Determine the [x, y] coordinate at the center of the cell enclosing the given text.  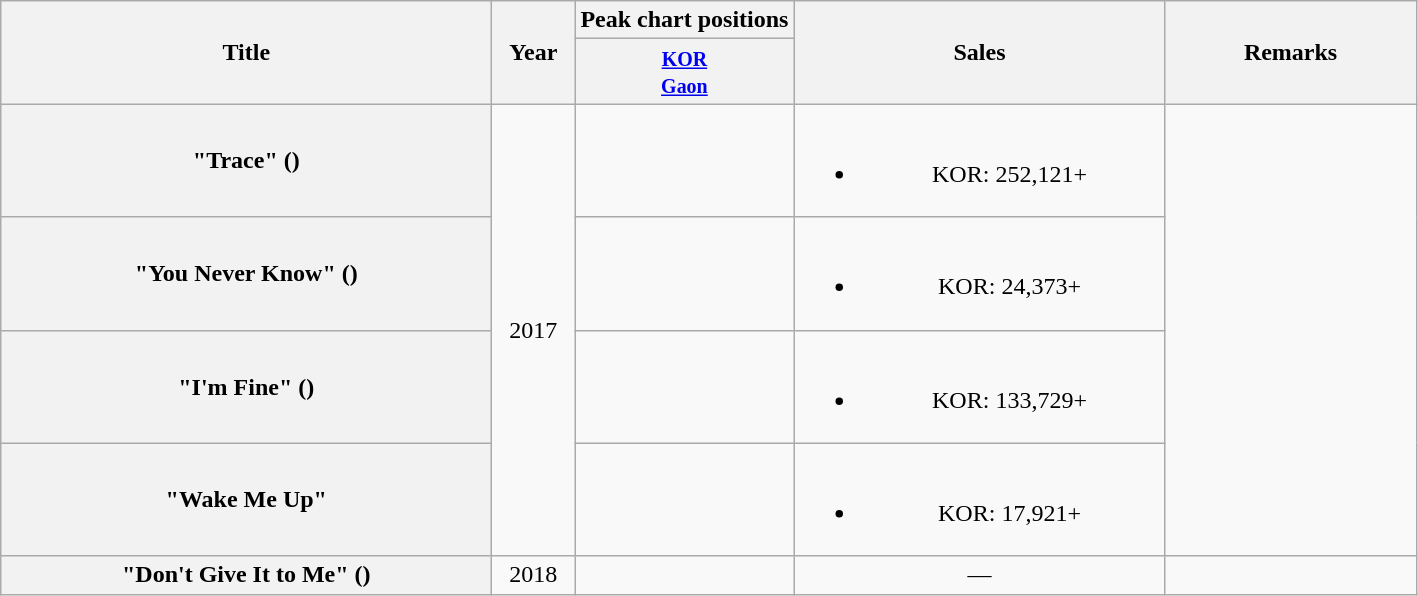
Remarks [1290, 52]
Peak chart positions [684, 20]
"Wake Me Up" [246, 500]
Sales [980, 52]
KOR: 133,729+ [980, 386]
"Trace" () [246, 160]
2017 [534, 330]
KOR: 252,121+ [980, 160]
KOR: 24,373+ [980, 274]
Year [534, 52]
"Don't Give It to Me" () [246, 575]
— [980, 575]
KOR: 17,921+ [980, 500]
"I'm Fine" () [246, 386]
KORGaon [684, 72]
2018 [534, 575]
"You Never Know" () [246, 274]
Title [246, 52]
